Scan for the cell matching the given text and deliver its (X, Y) coordinate at center. 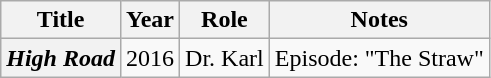
Notes (379, 20)
Episode: "The Straw" (379, 58)
High Road (61, 58)
Dr. Karl (225, 58)
Year (150, 20)
2016 (150, 58)
Title (61, 20)
Role (225, 20)
